Return the (x, y) coordinate for the center point of the cell that contains the specified text.  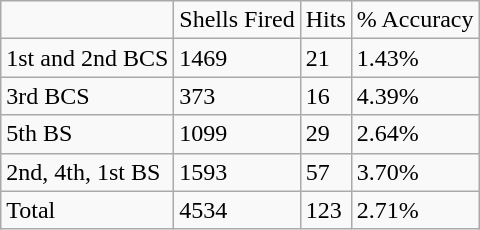
Total (88, 210)
5th BS (88, 134)
373 (237, 96)
2.64% (415, 134)
2.71% (415, 210)
1469 (237, 58)
Shells Fired (237, 20)
4.39% (415, 96)
4534 (237, 210)
16 (326, 96)
2nd, 4th, 1st BS (88, 172)
21 (326, 58)
29 (326, 134)
123 (326, 210)
1593 (237, 172)
57 (326, 172)
Hits (326, 20)
1.43% (415, 58)
1099 (237, 134)
1st and 2nd BCS (88, 58)
% Accuracy (415, 20)
3rd BCS (88, 96)
3.70% (415, 172)
